Scan for the cell matching the given text and deliver its [X, Y] coordinate at center. 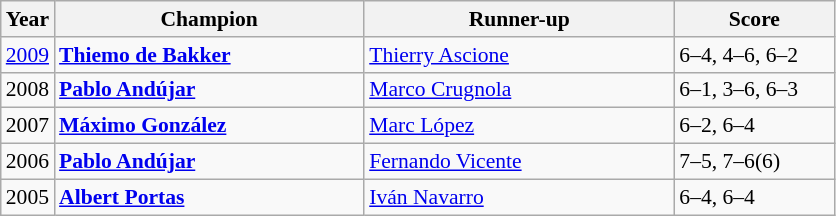
2005 [28, 197]
Iván Navarro [519, 197]
2009 [28, 55]
Marc López [519, 126]
2006 [28, 162]
Thiemo de Bakker [209, 55]
Year [28, 19]
2007 [28, 126]
Champion [209, 19]
2008 [28, 90]
Score [754, 19]
Fernando Vicente [519, 162]
Marco Crugnola [519, 90]
Runner-up [519, 19]
6–4, 6–4 [754, 197]
Máximo González [209, 126]
6–2, 6–4 [754, 126]
Albert Portas [209, 197]
6–1, 3–6, 6–3 [754, 90]
Thierry Ascione [519, 55]
6–4, 4–6, 6–2 [754, 55]
7–5, 7–6(6) [754, 162]
